Extract the [x, y] coordinate from the center of the cell holding the provided text.  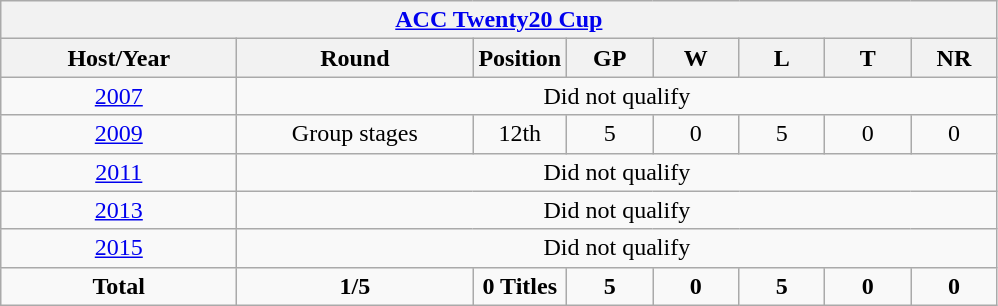
NR [954, 58]
ACC Twenty20 Cup [499, 20]
0 Titles [520, 286]
Host/Year [119, 58]
2011 [119, 172]
Group stages [355, 134]
2013 [119, 210]
W [696, 58]
Position [520, 58]
2015 [119, 248]
1/5 [355, 286]
Round [355, 58]
12th [520, 134]
2007 [119, 96]
L [782, 58]
2009 [119, 134]
T [868, 58]
Total [119, 286]
GP [610, 58]
